Locate the cell with the specified text and output its [x, y] center coordinate. 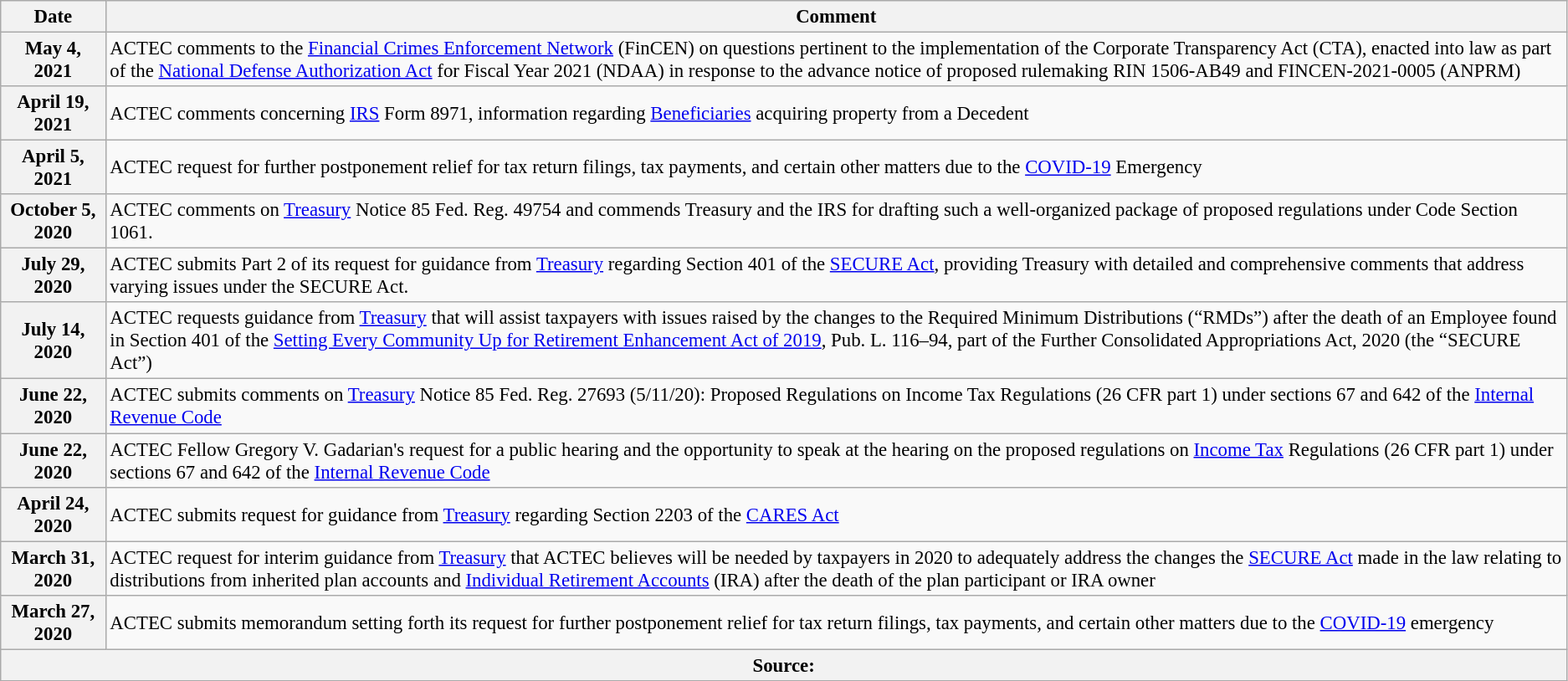
Comment [836, 17]
ACTEC submits request for guidance from Treasury regarding Section 2203 of the CARES Act [836, 514]
April 24, 2020 [54, 514]
Source: [784, 665]
ACTEC comments concerning IRS Form 8971, information regarding Beneficiaries acquiring property from a Decedent [836, 114]
April 5, 2021 [54, 167]
Date [54, 17]
April 19, 2021 [54, 114]
March 27, 2020 [54, 622]
July 29, 2020 [54, 276]
March 31, 2020 [54, 569]
July 14, 2020 [54, 341]
ACTEC request for further postponement relief for tax return filings, tax payments, and certain other matters due to the COVID-19 Emergency [836, 167]
May 4, 2021 [54, 60]
October 5, 2020 [54, 221]
